From the cell containing the given text, extract its center point as [x, y] coordinate. 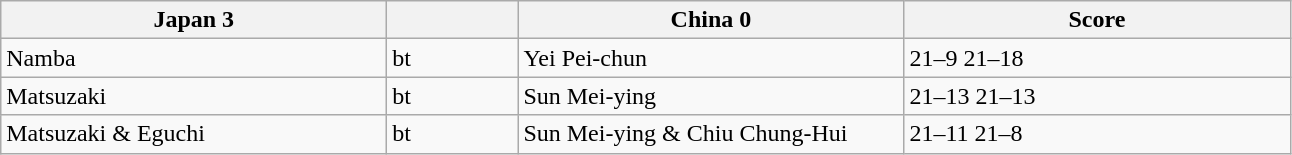
Score [1097, 20]
Namba [194, 58]
Yei Pei-chun [711, 58]
Japan 3 [194, 20]
Sun Mei-ying & Chiu Chung-Hui [711, 134]
21–9 21–18 [1097, 58]
China 0 [711, 20]
21–13 21–13 [1097, 96]
Matsuzaki & Eguchi [194, 134]
Matsuzaki [194, 96]
Sun Mei-ying [711, 96]
21–11 21–8 [1097, 134]
